Capture the cell that displays the provided text and extract its (X, Y) central coordinate. 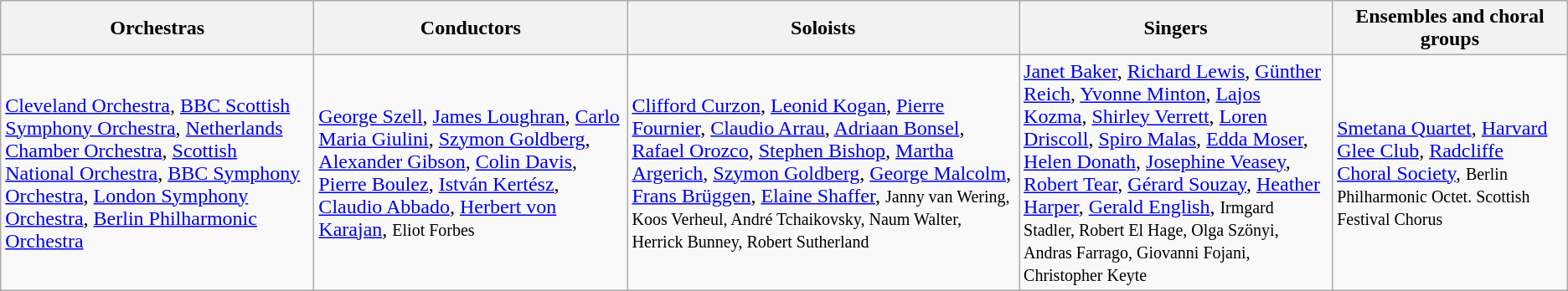
Soloists (823, 28)
Ensembles and choral groups (1451, 28)
Conductors (471, 28)
Orchestras (157, 28)
Singers (1176, 28)
Smetana Quartet, Harvard Glee Club, Radcliffe Choral Society, Berlin Philharmonic Octet. Scottish Festival Chorus (1451, 172)
